Capture the cell that displays the provided text and extract its [x, y] central coordinate. 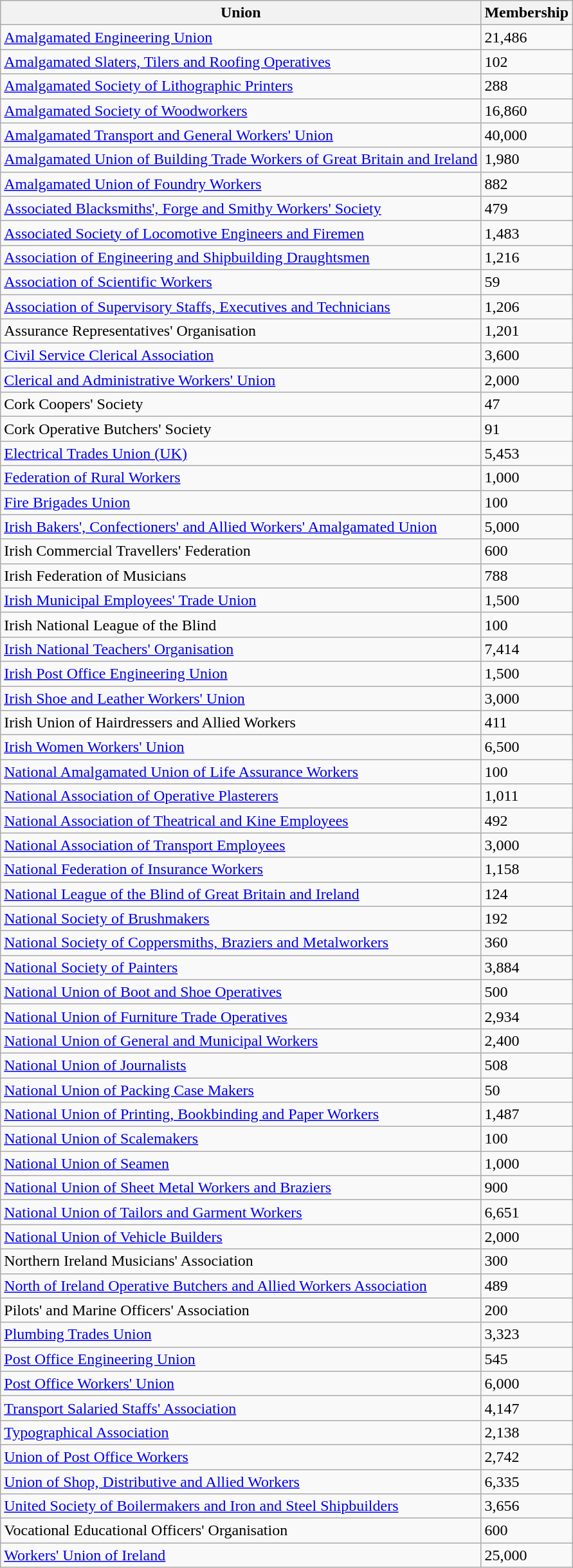
6,500 [527, 747]
Membership [527, 13]
1,483 [527, 233]
5,453 [527, 453]
Fire Brigades Union [241, 502]
1,487 [527, 1115]
Amalgamated Society of Woodworkers [241, 111]
3,884 [527, 967]
National Union of Tailors and Garment Workers [241, 1212]
508 [527, 1065]
National Federation of Insurance Workers [241, 870]
545 [527, 1359]
2,934 [527, 1016]
National Society of Painters [241, 967]
Pilots' and Marine Officers' Association [241, 1310]
National Union of Vehicle Builders [241, 1237]
2,400 [527, 1041]
492 [527, 821]
National Union of Boot and Shoe Operatives [241, 992]
6,651 [527, 1212]
91 [527, 429]
124 [527, 894]
Irish Post Office Engineering Union [241, 673]
Amalgamated Union of Building Trade Workers of Great Britain and Ireland [241, 160]
192 [527, 918]
Workers' Union of Ireland [241, 1555]
489 [527, 1286]
Irish Municipal Employees' Trade Union [241, 600]
3,600 [527, 356]
Irish Women Workers' Union [241, 747]
47 [527, 405]
Amalgamated Transport and General Workers' Union [241, 135]
Federation of Rural Workers [241, 478]
300 [527, 1261]
Clerical and Administrative Workers' Union [241, 380]
411 [527, 723]
Irish Shoe and Leather Workers' Union [241, 698]
500 [527, 992]
Associated Society of Locomotive Engineers and Firemen [241, 233]
1,980 [527, 160]
Northern Ireland Musicians' Association [241, 1261]
National League of the Blind of Great Britain and Ireland [241, 894]
788 [527, 576]
United Society of Boilermakers and Iron and Steel Shipbuilders [241, 1506]
102 [527, 62]
4,147 [527, 1408]
Cork Coopers' Society [241, 405]
Irish Federation of Musicians [241, 576]
479 [527, 208]
200 [527, 1310]
16,860 [527, 111]
Union of Shop, Distributive and Allied Workers [241, 1481]
6,335 [527, 1481]
1,216 [527, 257]
Amalgamated Society of Lithographic Printers [241, 86]
National Association of Theatrical and Kine Employees [241, 821]
Association of Engineering and Shipbuilding Draughtsmen [241, 257]
Typographical Association [241, 1432]
Amalgamated Engineering Union [241, 37]
North of Ireland Operative Butchers and Allied Workers Association [241, 1286]
360 [527, 943]
Irish National Teachers' Organisation [241, 649]
1,158 [527, 870]
Cork Operative Butchers' Society [241, 429]
900 [527, 1188]
3,656 [527, 1506]
Plumbing Trades Union [241, 1335]
40,000 [527, 135]
7,414 [527, 649]
25,000 [527, 1555]
Transport Salaried Staffs' Association [241, 1408]
National Association of Transport Employees [241, 845]
National Union of General and Municipal Workers [241, 1041]
Electrical Trades Union (UK) [241, 453]
Irish Commercial Travellers' Federation [241, 551]
National Union of Printing, Bookbinding and Paper Workers [241, 1115]
Post Office Workers' Union [241, 1383]
Union of Post Office Workers [241, 1457]
5,000 [527, 527]
Amalgamated Union of Foundry Workers [241, 184]
6,000 [527, 1383]
Associated Blacksmiths', Forge and Smithy Workers' Society [241, 208]
Civil Service Clerical Association [241, 356]
National Association of Operative Plasterers [241, 796]
882 [527, 184]
1,201 [527, 331]
Irish Bakers', Confectioners' and Allied Workers' Amalgamated Union [241, 527]
Post Office Engineering Union [241, 1359]
National Society of Coppersmiths, Braziers and Metalworkers [241, 943]
National Union of Sheet Metal Workers and Braziers [241, 1188]
Irish National League of the Blind [241, 624]
Association of Supervisory Staffs, Executives and Technicians [241, 307]
Vocational Educational Officers' Organisation [241, 1531]
2,138 [527, 1432]
National Society of Brushmakers [241, 918]
National Union of Journalists [241, 1065]
59 [527, 282]
National Union of Seamen [241, 1163]
National Union of Packing Case Makers [241, 1090]
Irish Union of Hairdressers and Allied Workers [241, 723]
1,206 [527, 307]
National Union of Scalemakers [241, 1139]
21,486 [527, 37]
National Amalgamated Union of Life Assurance Workers [241, 772]
288 [527, 86]
2,742 [527, 1457]
1,011 [527, 796]
National Union of Furniture Trade Operatives [241, 1016]
Association of Scientific Workers [241, 282]
Assurance Representatives' Organisation [241, 331]
Amalgamated Slaters, Tilers and Roofing Operatives [241, 62]
3,323 [527, 1335]
50 [527, 1090]
Union [241, 13]
